Detect which cell encompasses the target text, then output its (X, Y) center coordinate. 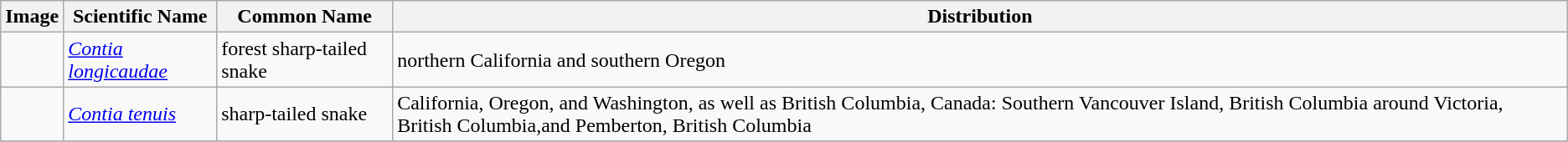
northern California and southern Oregon (980, 60)
Common Name (305, 17)
forest sharp-tailed snake (305, 60)
Distribution (980, 17)
Contia tenuis (141, 114)
Scientific Name (141, 17)
sharp-tailed snake (305, 114)
Image (32, 17)
Contia longicaudae (141, 60)
